Locate the cell with the specified text and output its (X, Y) center coordinate. 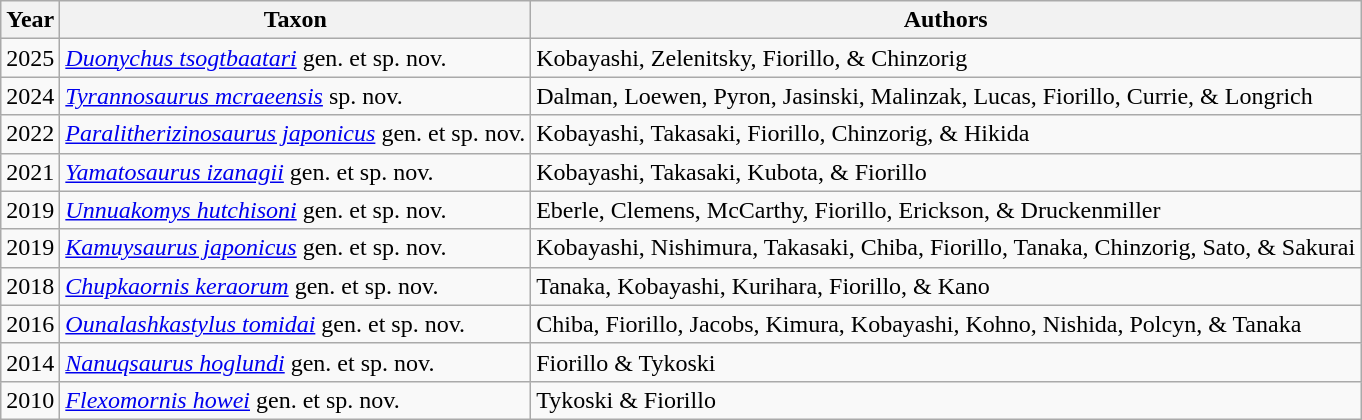
2016 (30, 324)
2025 (30, 58)
Kobayashi, Zelenitsky, Fiorillo, & Chinzorig (946, 58)
Flexomornis howei gen. et sp. nov. (296, 400)
Paralitherizinosaurus japonicus gen. et sp. nov. (296, 134)
Unnuakomys hutchisoni gen. et sp. nov. (296, 210)
Duonychus tsogtbaatari gen. et sp. nov. (296, 58)
Eberle, Clemens, McCarthy, Fiorillo, Erickson, & Druckenmiller (946, 210)
2021 (30, 172)
Kobayashi, Nishimura, Takasaki, Chiba, Fiorillo, Tanaka, Chinzorig, Sato, & Sakurai (946, 248)
2014 (30, 362)
Tykoski & Fiorillo (946, 400)
Tanaka, Kobayashi, Kurihara, Fiorillo, & Kano (946, 286)
Ounalashkastylus tomidai gen. et sp. nov. (296, 324)
Fiorillo & Tykoski (946, 362)
2010 (30, 400)
Dalman, Loewen, Pyron, Jasinski, Malinzak, Lucas, Fiorillo, Currie, & Longrich (946, 96)
Authors (946, 20)
Tyrannosaurus mcraeensis sp. nov. (296, 96)
Chiba, Fiorillo, Jacobs, Kimura, Kobayashi, Kohno, Nishida, Polcyn, & Tanaka (946, 324)
Kobayashi, Takasaki, Kubota, & Fiorillo (946, 172)
Yamatosaurus izanagii gen. et sp. nov. (296, 172)
Kamuysaurus japonicus gen. et sp. nov. (296, 248)
2018 (30, 286)
Chupkaornis keraorum gen. et sp. nov. (296, 286)
2022 (30, 134)
2024 (30, 96)
Taxon (296, 20)
Year (30, 20)
Nanuqsaurus hoglundi gen. et sp. nov. (296, 362)
Kobayashi, Takasaki, Fiorillo, Chinzorig, & Hikida (946, 134)
